Search for the cell housing the specified text and yield its [X, Y] center coordinate. 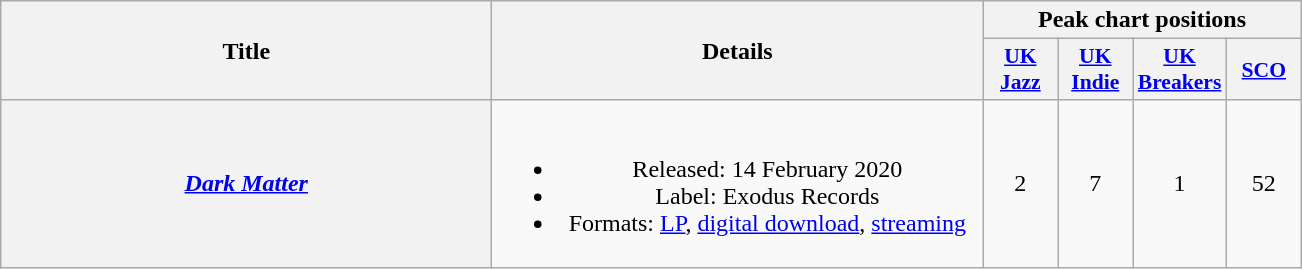
UKIndie [1096, 70]
1 [1180, 184]
Details [738, 50]
Dark Matter [246, 184]
Released: 14 February 2020Label: Exodus RecordsFormats: LP, digital download, streaming [738, 184]
SCO [1264, 70]
Title [246, 50]
Peak chart positions [1142, 20]
UKBreakers [1180, 70]
2 [1020, 184]
52 [1264, 184]
UKJazz [1020, 70]
7 [1096, 184]
